Identify which cell holds the provided text, then report its [X, Y] central coordinate. 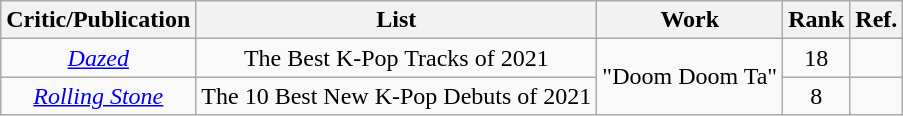
The Best K-Pop Tracks of 2021 [396, 58]
List [396, 20]
Rolling Stone [98, 96]
Dazed [98, 58]
18 [816, 58]
Ref. [876, 20]
Work [690, 20]
"Doom Doom Ta" [690, 77]
8 [816, 96]
Critic/Publication [98, 20]
The 10 Best New K-Pop Debuts of 2021 [396, 96]
Rank [816, 20]
